From the cell containing the given text, extract its center point as (x, y) coordinate. 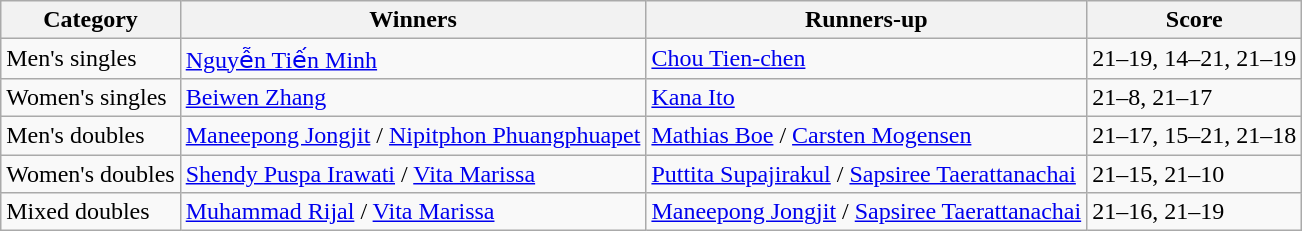
Puttita Supajirakul / Sapsiree Taerattanachai (866, 173)
Winners (413, 20)
Maneepong Jongjit / Nipitphon Phuangphuapet (413, 135)
Maneepong Jongjit / Sapsiree Taerattanachai (866, 212)
21–8, 21–17 (1194, 97)
Runners-up (866, 20)
Kana Ito (866, 97)
Score (1194, 20)
Category (90, 20)
Chou Tien-chen (866, 59)
Men's singles (90, 59)
Mathias Boe / Carsten Mogensen (866, 135)
Beiwen Zhang (413, 97)
21–16, 21–19 (1194, 212)
Mixed doubles (90, 212)
Nguyễn Tiến Minh (413, 59)
21–17, 15–21, 21–18 (1194, 135)
21–19, 14–21, 21–19 (1194, 59)
Men's doubles (90, 135)
Women's singles (90, 97)
21–15, 21–10 (1194, 173)
Muhammad Rijal / Vita Marissa (413, 212)
Shendy Puspa Irawati / Vita Marissa (413, 173)
Women's doubles (90, 173)
